Identify which cell holds the provided text, then report its (X, Y) central coordinate. 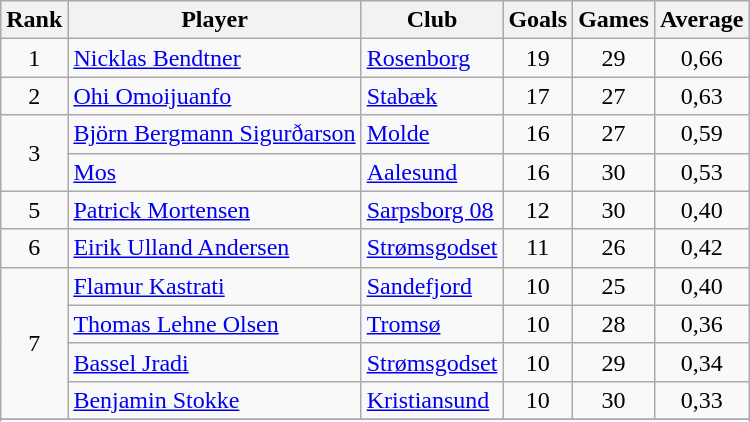
Bassel Jradi (214, 362)
Goals (538, 20)
Club (432, 20)
Stabæk (432, 96)
Player (214, 20)
2 (34, 96)
0,53 (702, 172)
Nicklas Bendtner (214, 58)
25 (614, 286)
0,33 (702, 400)
5 (34, 210)
28 (614, 324)
1 (34, 58)
19 (538, 58)
Average (702, 20)
26 (614, 248)
Benjamin Stokke (214, 400)
7 (34, 343)
Molde (432, 134)
Rosenborg (432, 58)
0,66 (702, 58)
Flamur Kastrati (214, 286)
17 (538, 96)
0,36 (702, 324)
Thomas Lehne Olsen (214, 324)
Eirik Ulland Andersen (214, 248)
0,42 (702, 248)
0,63 (702, 96)
Rank (34, 20)
3 (34, 153)
6 (34, 248)
Ohi Omoijuanfo (214, 96)
Björn Bergmann Sigurðarson (214, 134)
Aalesund (432, 172)
0,34 (702, 362)
Tromsø (432, 324)
Games (614, 20)
Patrick Mortensen (214, 210)
Sarpsborg 08 (432, 210)
0,59 (702, 134)
11 (538, 248)
12 (538, 210)
Mos (214, 172)
Sandefjord (432, 286)
Kristiansund (432, 400)
